Scan for the cell matching the given text and deliver its (X, Y) coordinate at center. 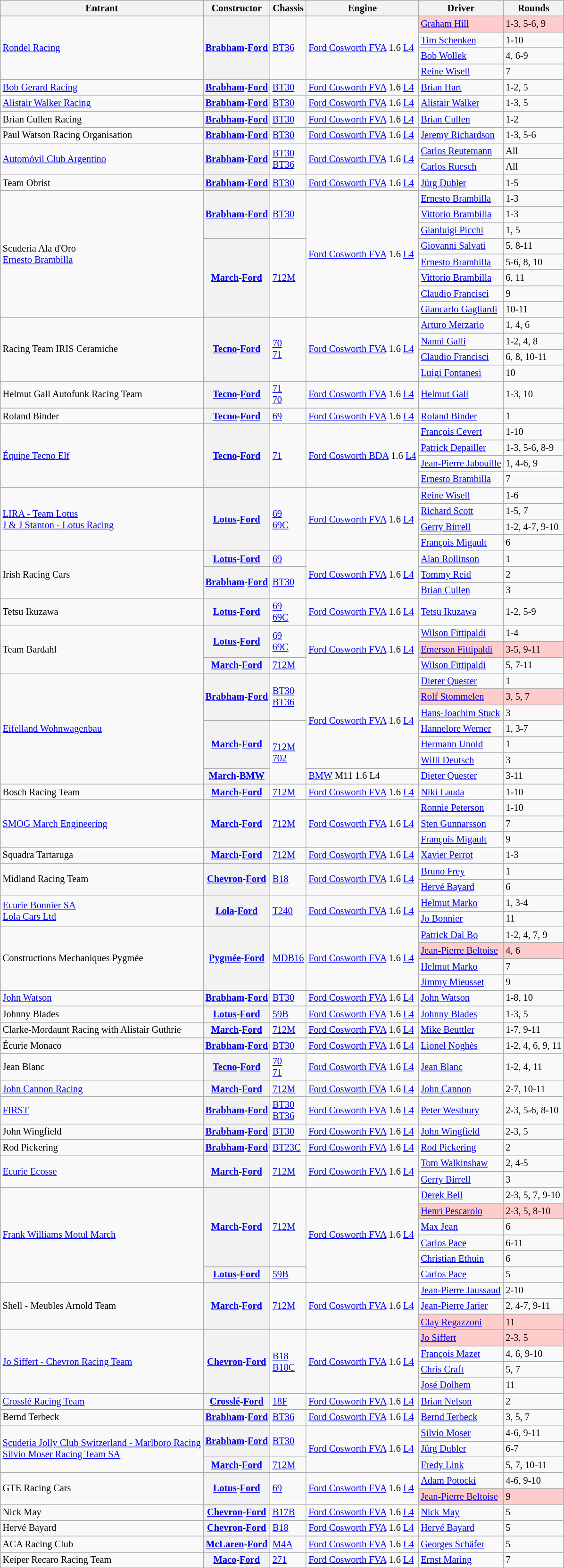
Alan Rollinson (461, 559)
Rondel Racing (102, 48)
Graham Hill (461, 24)
Rolf Stommelen (461, 697)
5, 8-11 (533, 246)
Crosslé Racing Team (102, 1401)
Sten Gunnarsson (461, 824)
Maco-Ford (237, 1560)
1, 3-7 (533, 728)
1-2, 4-7, 9-10 (533, 527)
SMOG March Engineering (102, 824)
10 (533, 373)
1-2, 4, 7, 9 (533, 935)
Niki Lauda (461, 792)
Clay Regazzoni (461, 1322)
Pygmée-Ford (237, 958)
7170 (289, 394)
4, 6 (533, 950)
4-6, 9-10 (533, 1480)
Ronnie Peterson (461, 808)
1-2 (533, 119)
4, 6-9 (533, 56)
1, 4-6, 9 (533, 464)
Arturo Merzario (461, 325)
T240 (289, 910)
1-7, 9-11 (533, 1030)
Richard Scott (461, 511)
Jean-Pierre Jarier (461, 1306)
1-6 (533, 495)
Henri Pescarolo (461, 1211)
Willi Deutsch (461, 760)
John Cannon (461, 1089)
3-11 (533, 776)
François Cevert (461, 432)
5, 7, 10-11 (533, 1465)
1, 5 (533, 230)
Bob Wollek (461, 56)
5, 7 (533, 1370)
Irish Racing Cars (102, 575)
Eifelland Wohnwagenbau (102, 728)
Ecurie Bonnier SA Lola Cars Ltd (102, 910)
Frank Williams Motul March (102, 1235)
Helmut Gall (461, 394)
Emerson Fittipaldi (461, 649)
2-3, 5, 7, 9-10 (533, 1195)
John Cannon Racing (102, 1089)
1, 4, 6 (533, 325)
1-2, 4, 11 (533, 1067)
Hermann Unold (461, 744)
2, 4-7, 9-11 (533, 1306)
FIRST (102, 1110)
Jo Bonnier (461, 919)
Ecurie Ecosse (102, 1171)
GTE Racing Cars (102, 1488)
1-3, 5-6, 9 (533, 24)
Tim Schenken (461, 40)
Luigi Fontanesi (461, 373)
March-BMW (237, 776)
Brian Nelson (461, 1401)
712M702 (289, 752)
Jo Siffert - Chevron Racing Team (102, 1362)
Rounds (533, 8)
10-11 (533, 310)
1-2, 4, 8 (533, 341)
5, 7-11 (533, 665)
Racing Team IRIS Ceramiche (102, 349)
Giancarlo Gagliardi (461, 310)
Brian Cullen Racing (102, 119)
Tom Walkinshaw (461, 1163)
Jean-Pierre Jaussaud (461, 1290)
Ford Cosworth BDA 1.6 L4 (362, 455)
1-2, 5 (533, 88)
Peter Westbury (461, 1110)
Chassis (289, 8)
1-8, 10 (533, 998)
Gianluigi Picchi (461, 230)
Alistair Walker Racing (102, 103)
Clarke-Mordaunt Racing with Alistair Guthrie (102, 1030)
MDB16 (289, 958)
Crosslé-Ford (237, 1401)
Helmut Gall Autofunk Racing Team (102, 394)
Lola-Ford (237, 910)
1-3, 10 (533, 394)
Bosch Racing Team (102, 792)
Max Jean (461, 1227)
1-4 (533, 633)
Team Bardahl (102, 649)
Tommy Reid (461, 574)
Midland Racing Team (102, 879)
Ernst Maring (461, 1560)
Xavier Perrot (461, 855)
1, 3-4 (533, 903)
Scuderia Jolly Club Switzerland - Marlboro Racing Silvio Moser Racing Team SA (102, 1448)
1-5, 7 (533, 511)
Constructions Mechaniques Pygmée (102, 958)
Christian Ethuin (461, 1258)
Patrick Depailler (461, 448)
Hans-Joachim Stuck (461, 713)
6-7 (533, 1449)
2, 4-5 (533, 1163)
Georges Schäfer (461, 1544)
B17B (289, 1512)
Paul Watson Racing Organisation (102, 135)
2-10 (533, 1290)
Jimmy Mieusset (461, 982)
Constructor (237, 8)
1-2, 5-9 (533, 612)
Silvio Moser (461, 1433)
Brian Hart (461, 88)
18F (289, 1401)
Fredy Link (461, 1465)
Jean-Pierre Jabouille (461, 464)
271 (289, 1560)
B18B18C (289, 1362)
Chris Craft (461, 1370)
Carlos Reutemann (461, 151)
ACA Racing Club (102, 1544)
Jo Siffert (461, 1338)
Alistair Walker (461, 103)
Engine (362, 8)
Carlos Ruesch (461, 167)
2-3, 5, 8-10 (533, 1211)
Scuderia Ala d'Oro Ernesto Brambilla (102, 253)
Nanni Galli (461, 341)
2-3, 5-6, 8-10 (533, 1110)
BT23C (289, 1148)
71 (289, 455)
Bruno Frey (461, 871)
Keiper Recaro Racing Team (102, 1560)
1-3, 5-6 (533, 135)
Driver (461, 8)
LIRA - Team Lotus J & J Stanton - Lotus Racing (102, 519)
6-11 (533, 1243)
Mike Beuttler (461, 1030)
M4A (289, 1544)
5-6, 8, 10 (533, 262)
3-5, 9-11 (533, 649)
6, 8, 10-11 (533, 357)
Derek Bell (461, 1195)
Adam Potocki (461, 1480)
1-3, 5-6, 8-9 (533, 448)
1-2, 4, 6, 9, 11 (533, 1045)
Giovanni Salvati (461, 246)
2-7, 10-11 (533, 1089)
1-5 (533, 183)
Entrant (102, 8)
Écurie Monaco (102, 1045)
Lionel Noghès (461, 1045)
Équipe Tecno Elf (102, 455)
6, 11 (533, 278)
Shell - Meubles Arnold Team (102, 1306)
4-6, 9-11 (533, 1433)
Automóvil Club Argentino (102, 158)
Squadra Tartaruga (102, 855)
4, 6, 9-10 (533, 1354)
François Mazet (461, 1354)
Jeremy Richardson (461, 135)
Bob Gerard Racing (102, 88)
BMW M11 1.6 L4 (362, 776)
Team Obrist (102, 183)
Patrick Dal Bo (461, 935)
José Dolhem (461, 1385)
Hannelore Werner (461, 728)
McLaren-Ford (237, 1544)
